Return the [x, y] coordinate for the center point of the cell that contains the specified text.  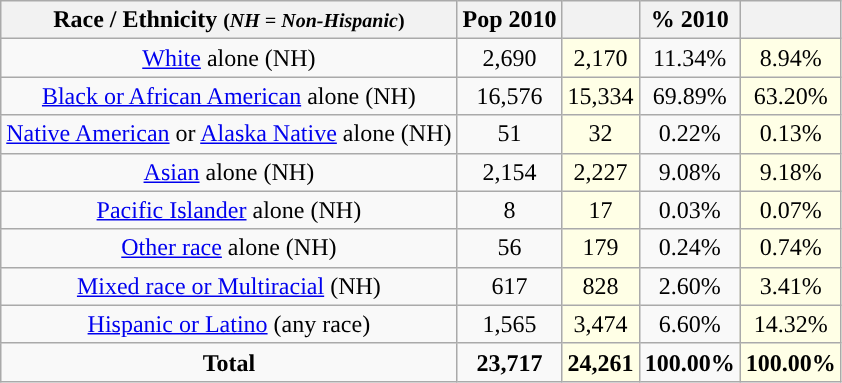
1,565 [510, 324]
0.22% [690, 134]
0.13% [790, 134]
32 [600, 134]
8.94% [790, 58]
51 [510, 134]
% 2010 [690, 20]
9.08% [690, 172]
2,154 [510, 172]
Other race alone (NH) [229, 248]
8 [510, 210]
3.41% [790, 286]
Race / Ethnicity (NH = Non-Hispanic) [229, 20]
Hispanic or Latino (any race) [229, 324]
2.60% [690, 286]
Pop 2010 [510, 20]
16,576 [510, 96]
24,261 [600, 362]
828 [600, 286]
14.32% [790, 324]
69.89% [690, 96]
Pacific Islander alone (NH) [229, 210]
9.18% [790, 172]
56 [510, 248]
0.07% [790, 210]
Asian alone (NH) [229, 172]
179 [600, 248]
0.24% [690, 248]
617 [510, 286]
17 [600, 210]
Mixed race or Multiracial (NH) [229, 286]
White alone (NH) [229, 58]
0.74% [790, 248]
2,227 [600, 172]
0.03% [690, 210]
Total [229, 362]
63.20% [790, 96]
15,334 [600, 96]
3,474 [600, 324]
11.34% [690, 58]
Black or African American alone (NH) [229, 96]
Native American or Alaska Native alone (NH) [229, 134]
2,690 [510, 58]
2,170 [600, 58]
6.60% [690, 324]
23,717 [510, 362]
